Scan for the cell matching the given text and deliver its [X, Y] coordinate at center. 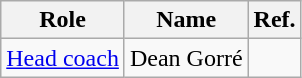
Ref. [274, 20]
Dean Gorré [186, 58]
Name [186, 20]
Role [63, 20]
Head coach [63, 58]
